Output the (x, y) coordinate of the center of the cell containing the given text.  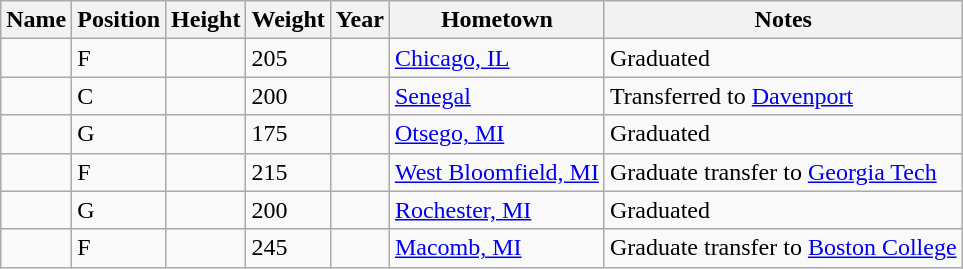
Hometown (496, 20)
C (119, 96)
Otsego, MI (496, 134)
Senegal (496, 96)
Transferred to Davenport (783, 96)
Name (36, 20)
Graduate transfer to Georgia Tech (783, 172)
205 (288, 58)
Macomb, MI (496, 248)
215 (288, 172)
Notes (783, 20)
Chicago, IL (496, 58)
Weight (288, 20)
Position (119, 20)
245 (288, 248)
Rochester, MI (496, 210)
175 (288, 134)
Year (360, 20)
Height (206, 20)
Graduate transfer to Boston College (783, 248)
West Bloomfield, MI (496, 172)
